Capture the cell that displays the provided text and extract its [x, y] central coordinate. 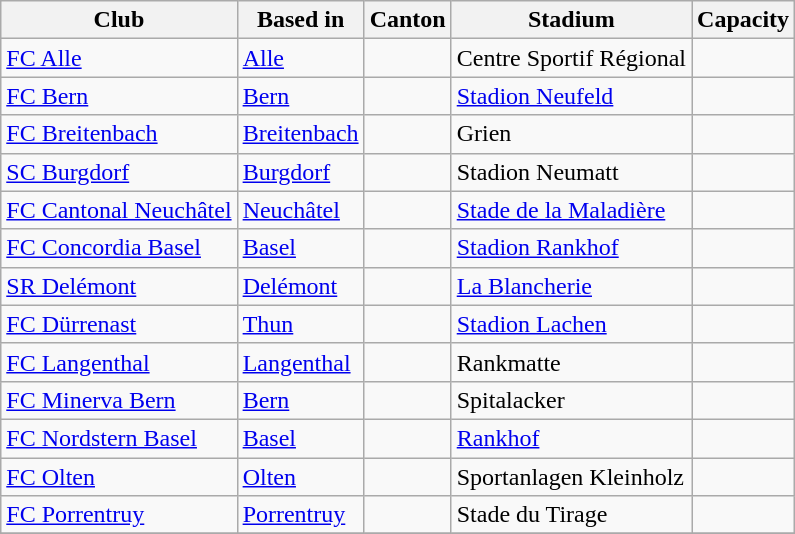
Stadion Neumatt [571, 172]
Canton [408, 20]
FC Minerva Bern [119, 400]
Alle [300, 58]
Breitenbach [300, 134]
Porrentruy [300, 515]
Centre Sportif Régional [571, 58]
La Blancherie [571, 286]
FC Bern [119, 96]
Rankhof [571, 438]
Grien [571, 134]
FC Alle [119, 58]
Olten [300, 477]
Based in [300, 20]
FC Dürrenast [119, 324]
Rankmatte [571, 362]
Stadion Neufeld [571, 96]
Stade de la Maladière [571, 210]
FC Langenthal [119, 362]
Thun [300, 324]
Burgdorf [300, 172]
Club [119, 20]
SC Burgdorf [119, 172]
Stade du Tirage [571, 515]
FC Olten [119, 477]
Langenthal [300, 362]
Stadion Rankhof [571, 248]
Neuchâtel [300, 210]
Stadion Lachen [571, 324]
FC Porrentruy [119, 515]
Sportanlagen Kleinholz [571, 477]
FC Breitenbach [119, 134]
FC Concordia Basel [119, 248]
Spitalacker [571, 400]
Capacity [744, 20]
Stadium [571, 20]
SR Delémont [119, 286]
Delémont [300, 286]
FC Nordstern Basel [119, 438]
FC Cantonal Neuchâtel [119, 210]
